Pinpoint the cell where the given text exists, returning its [x, y] midpoint coordinate. 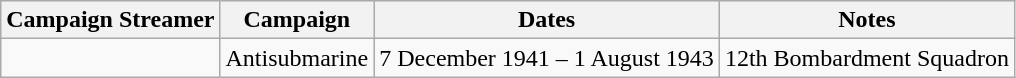
12th Bombardment Squadron [866, 58]
Antisubmarine [297, 58]
Notes [866, 20]
Campaign Streamer [110, 20]
Dates [547, 20]
Campaign [297, 20]
7 December 1941 – 1 August 1943 [547, 58]
